Find where the given text appears and provide that cell's center as [x, y] coordinate. 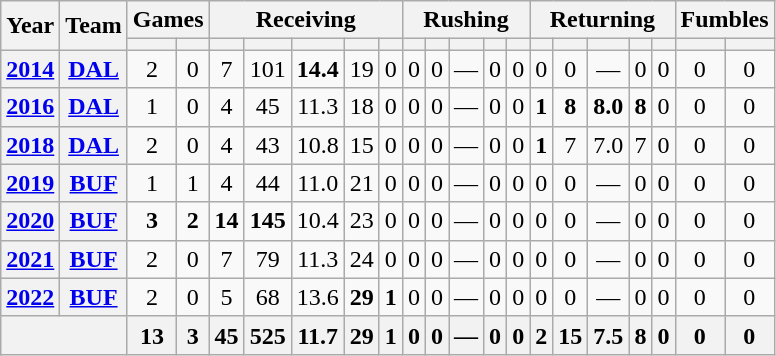
24 [362, 259]
21 [362, 183]
145 [268, 221]
10.8 [318, 145]
23 [362, 221]
68 [268, 297]
2019 [30, 183]
18 [362, 107]
11.0 [318, 183]
Team [94, 26]
Receiving [306, 20]
Year [30, 26]
Rushing [466, 20]
13.6 [318, 297]
13 [152, 335]
43 [268, 145]
5 [226, 297]
19 [362, 69]
101 [268, 69]
2016 [30, 107]
7.0 [608, 145]
2022 [30, 297]
2014 [30, 69]
8.0 [608, 107]
14 [226, 221]
10.4 [318, 221]
Games [168, 20]
79 [268, 259]
14.4 [318, 69]
Fumbles [724, 20]
2020 [30, 221]
7.5 [608, 335]
Returning [602, 20]
2021 [30, 259]
11.7 [318, 335]
2018 [30, 145]
44 [268, 183]
525 [268, 335]
